Detect which cell encompasses the target text, then output its (x, y) center coordinate. 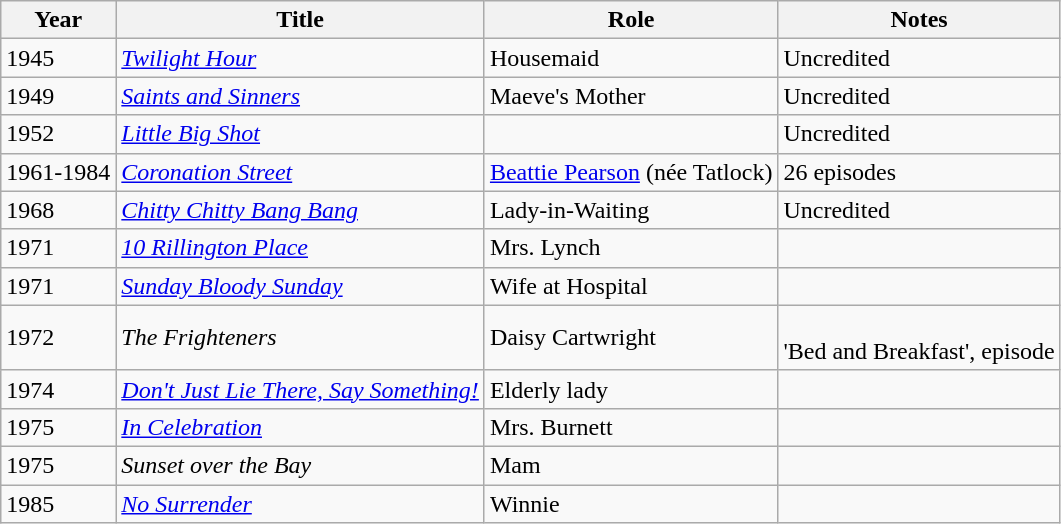
Maeve's Mother (631, 96)
Winnie (631, 503)
Sunday Bloody Sunday (300, 286)
Wife at Hospital (631, 286)
Mrs. Burnett (631, 427)
Coronation Street (300, 172)
Elderly lady (631, 389)
Saints and Sinners (300, 96)
1952 (58, 134)
Sunset over the Bay (300, 465)
1961-1984 (58, 172)
Housemaid (631, 58)
1972 (58, 338)
Mrs. Lynch (631, 248)
Year (58, 20)
1949 (58, 96)
No Surrender (300, 503)
Chitty Chitty Bang Bang (300, 210)
Little Big Shot (300, 134)
Lady-in-Waiting (631, 210)
1968 (58, 210)
'Bed and Breakfast', episode (919, 338)
In Celebration (300, 427)
Daisy Cartwright (631, 338)
26 episodes (919, 172)
Beattie Pearson (née Tatlock) (631, 172)
1974 (58, 389)
Title (300, 20)
The Frighteners (300, 338)
Don't Just Lie There, Say Something! (300, 389)
1985 (58, 503)
Role (631, 20)
10 Rillington Place (300, 248)
Twilight Hour (300, 58)
Notes (919, 20)
1945 (58, 58)
Mam (631, 465)
